Output the (x, y) coordinate of the center of the cell containing the given text.  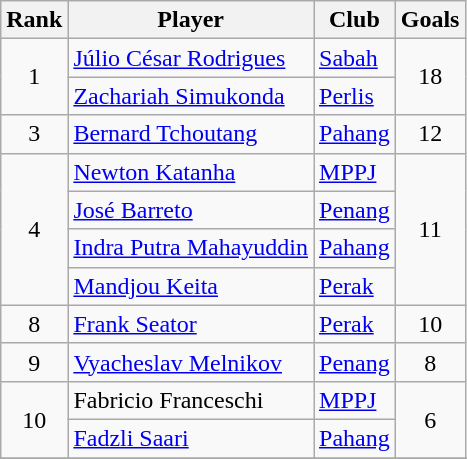
Indra Putra Mahayuddin (191, 248)
Club (355, 20)
9 (34, 362)
12 (430, 134)
11 (430, 229)
Júlio César Rodrigues (191, 58)
Vyacheslav Melnikov (191, 362)
Zachariah Simukonda (191, 96)
3 (34, 134)
Perlis (355, 96)
Bernard Tchoutang (191, 134)
Mandjou Keita (191, 286)
4 (34, 229)
Newton Katanha (191, 172)
18 (430, 77)
1 (34, 77)
José Barreto (191, 210)
Player (191, 20)
Sabah (355, 58)
Fadzli Saari (191, 438)
Goals (430, 20)
Rank (34, 20)
Fabricio Franceschi (191, 400)
6 (430, 419)
Frank Seator (191, 324)
